Capture the cell that displays the provided text and extract its (x, y) central coordinate. 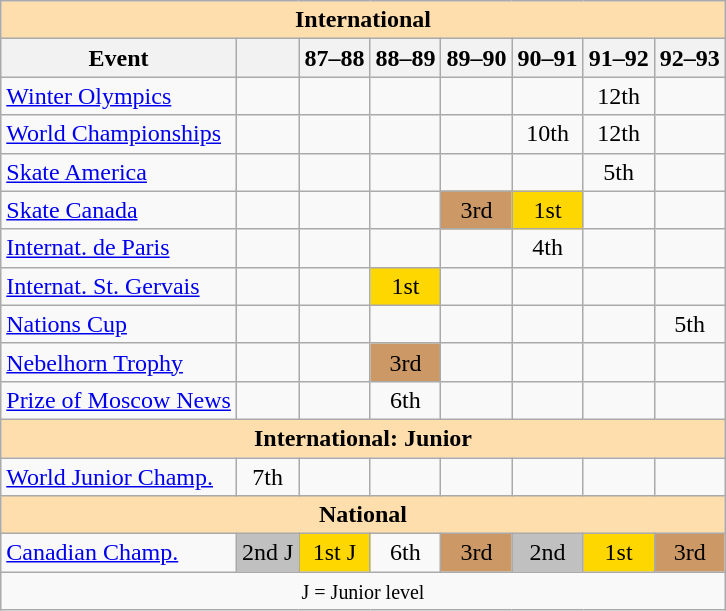
World Championships (119, 134)
Internat. St. Gervais (119, 286)
2nd (548, 553)
International (363, 20)
Canadian Champ. (119, 553)
World Junior Champ. (119, 477)
2nd J (267, 553)
4th (548, 248)
91–92 (618, 58)
Internat. de Paris (119, 248)
Skate America (119, 172)
Nebelhorn Trophy (119, 362)
92–93 (690, 58)
87–88 (334, 58)
Winter Olympics (119, 96)
Nations Cup (119, 324)
1st J (334, 553)
Skate Canada (119, 210)
Event (119, 58)
89–90 (476, 58)
Prize of Moscow News (119, 400)
National (363, 515)
International: Junior (363, 438)
90–91 (548, 58)
J = Junior level (363, 591)
7th (267, 477)
88–89 (406, 58)
10th (548, 134)
